Find where the given text appears and provide that cell's center as (X, Y) coordinate. 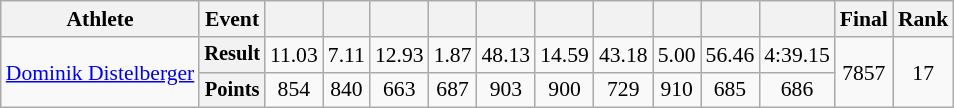
48.13 (506, 55)
685 (730, 90)
903 (506, 90)
686 (796, 90)
7857 (864, 72)
840 (346, 90)
729 (624, 90)
14.59 (564, 55)
Athlete (100, 19)
5.00 (677, 55)
663 (400, 90)
56.46 (730, 55)
7.11 (346, 55)
Event (232, 19)
12.93 (400, 55)
43.18 (624, 55)
11.03 (294, 55)
854 (294, 90)
Result (232, 55)
687 (453, 90)
910 (677, 90)
1.87 (453, 55)
Points (232, 90)
Rank (924, 19)
4:39.15 (796, 55)
Final (864, 19)
17 (924, 72)
Dominik Distelberger (100, 72)
900 (564, 90)
